Capture the cell that displays the provided text and extract its [X, Y] central coordinate. 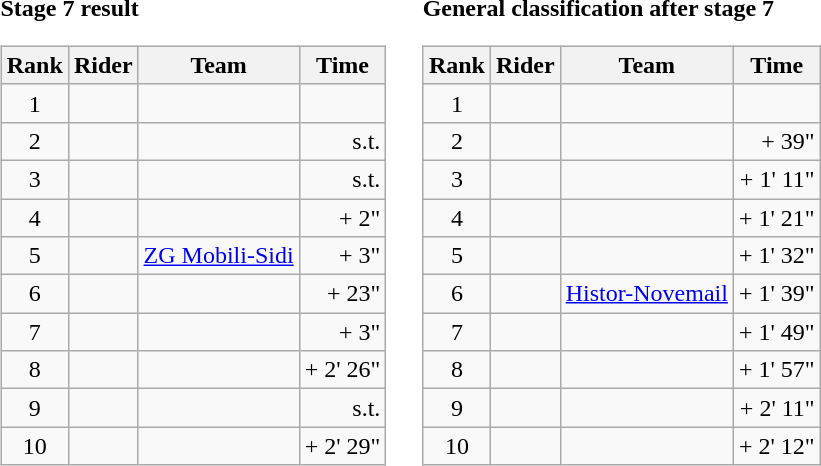
+ 1' 39" [776, 294]
+ 23" [342, 294]
+ 1' 11" [776, 179]
+ 2' 26" [342, 370]
+ 1' 32" [776, 256]
+ 39" [776, 141]
+ 1' 21" [776, 217]
+ 1' 49" [776, 332]
+ 2" [342, 217]
+ 2' 12" [776, 446]
+ 1' 57" [776, 370]
ZG Mobili-Sidi [218, 256]
+ 2' 11" [776, 408]
+ 2' 29" [342, 446]
Histor-Novemail [646, 294]
